Capture the cell that displays the provided text and extract its (X, Y) central coordinate. 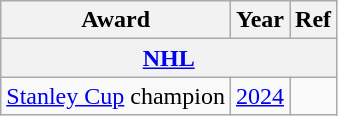
Year (260, 20)
NHL (169, 58)
Award (116, 20)
Ref (314, 20)
2024 (260, 96)
Stanley Cup champion (116, 96)
